Search for the cell housing the specified text and yield its (x, y) center coordinate. 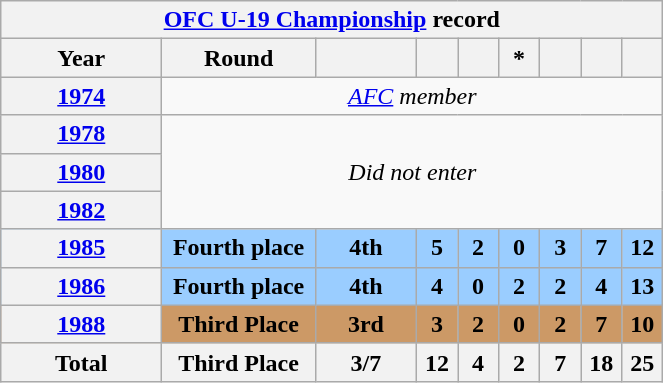
* (520, 58)
13 (642, 286)
1978 (82, 134)
AFC member (412, 96)
1986 (82, 286)
25 (642, 362)
Year (82, 58)
3rd (366, 324)
1982 (82, 210)
1988 (82, 324)
1980 (82, 172)
18 (602, 362)
1974 (82, 96)
Did not enter (412, 172)
1985 (82, 248)
10 (642, 324)
OFC U-19 Championship record (332, 20)
3/7 (366, 362)
Total (82, 362)
5 (436, 248)
Round (239, 58)
